Find where the given text appears and provide that cell's center as (X, Y) coordinate. 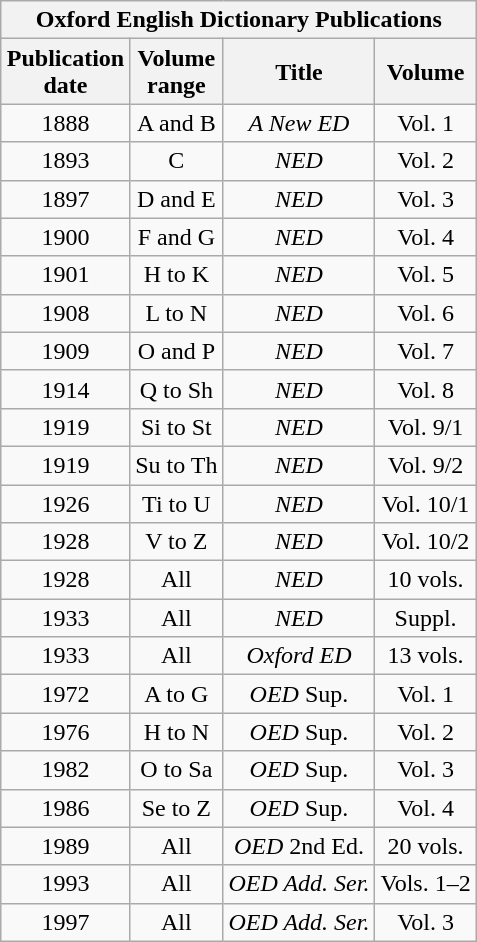
Volume (426, 72)
Publicationdate (65, 72)
1893 (65, 161)
Si to St (176, 427)
Vol. 10/2 (426, 542)
Vol. 6 (426, 313)
A to G (176, 694)
1901 (65, 275)
1888 (65, 123)
1982 (65, 770)
1909 (65, 351)
O to Sa (176, 770)
Ti to U (176, 503)
OED 2nd Ed. (299, 846)
1926 (65, 503)
Vol. 5 (426, 275)
V to Z (176, 542)
1997 (65, 922)
1972 (65, 694)
Volumerange (176, 72)
D and E (176, 199)
Vol. 10/1 (426, 503)
10 vols. (426, 580)
13 vols. (426, 656)
1914 (65, 389)
H to N (176, 732)
Vol. 9/1 (426, 427)
C (176, 161)
Vols. 1–2 (426, 884)
F and G (176, 237)
Vol. 9/2 (426, 465)
20 vols. (426, 846)
A and B (176, 123)
L to N (176, 313)
1908 (65, 313)
1989 (65, 846)
Title (299, 72)
Suppl. (426, 618)
Vol. 7 (426, 351)
1993 (65, 884)
Oxford ED (299, 656)
O and P (176, 351)
1900 (65, 237)
1976 (65, 732)
1897 (65, 199)
Se to Z (176, 808)
Vol. 8 (426, 389)
Q to Sh (176, 389)
Oxford English Dictionary Publications (238, 20)
H to K (176, 275)
1986 (65, 808)
Su to Th (176, 465)
A New ED (299, 123)
